Capture the cell that displays the provided text and extract its (x, y) central coordinate. 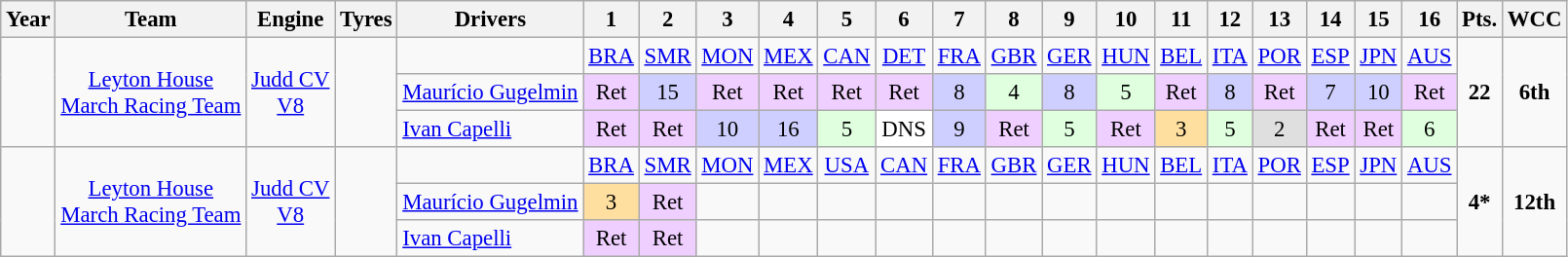
22 (1480, 93)
12th (1534, 202)
11 (1181, 19)
12 (1229, 19)
13 (1280, 19)
USA (847, 165)
DNS (904, 129)
Team (151, 19)
Drivers (491, 19)
DET (904, 56)
Engine (290, 19)
Pts. (1480, 19)
Year (28, 19)
WCC (1534, 19)
6th (1534, 93)
14 (1330, 19)
Tyres (366, 19)
4* (1480, 202)
1 (612, 19)
